From the cell containing the given text, extract its center point as [x, y] coordinate. 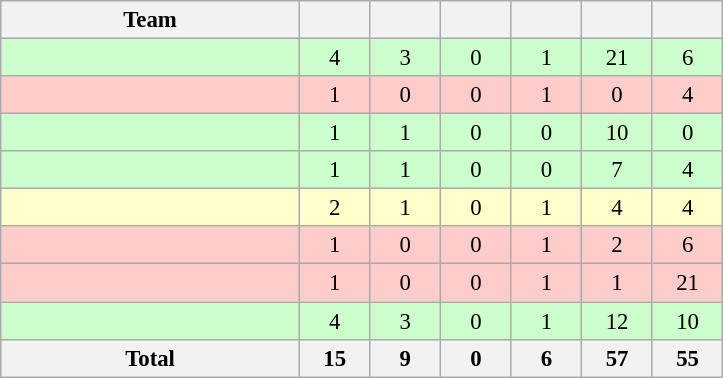
55 [688, 358]
57 [618, 358]
Team [150, 20]
9 [406, 358]
7 [618, 170]
15 [334, 358]
12 [618, 321]
Total [150, 358]
